From the cell containing the given text, extract its center point as (x, y) coordinate. 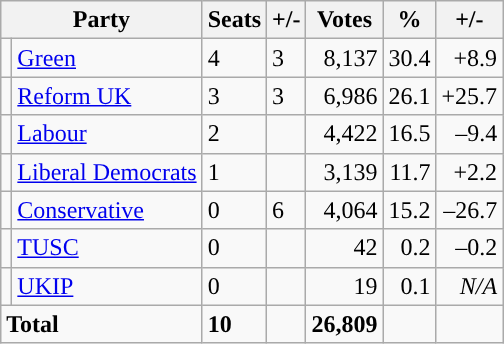
6,986 (344, 96)
Labour (107, 134)
19 (344, 286)
–9.4 (470, 134)
4,422 (344, 134)
+2.2 (470, 172)
42 (344, 248)
4,064 (344, 210)
Total (102, 324)
UKIP (107, 286)
N/A (470, 286)
30.4 (410, 58)
4 (234, 58)
8,137 (344, 58)
2 (234, 134)
16.5 (410, 134)
26,809 (344, 324)
Party (102, 20)
3,139 (344, 172)
–26.7 (470, 210)
26.1 (410, 96)
11.7 (410, 172)
% (410, 20)
+8.9 (470, 58)
Votes (344, 20)
Liberal Democrats (107, 172)
TUSC (107, 248)
Reform UK (107, 96)
+25.7 (470, 96)
Green (107, 58)
Seats (234, 20)
0.2 (410, 248)
Conservative (107, 210)
–0.2 (470, 248)
10 (234, 324)
15.2 (410, 210)
0.1 (410, 286)
1 (234, 172)
6 (286, 210)
